Return the [x, y] coordinate for the center point of the cell that contains the specified text.  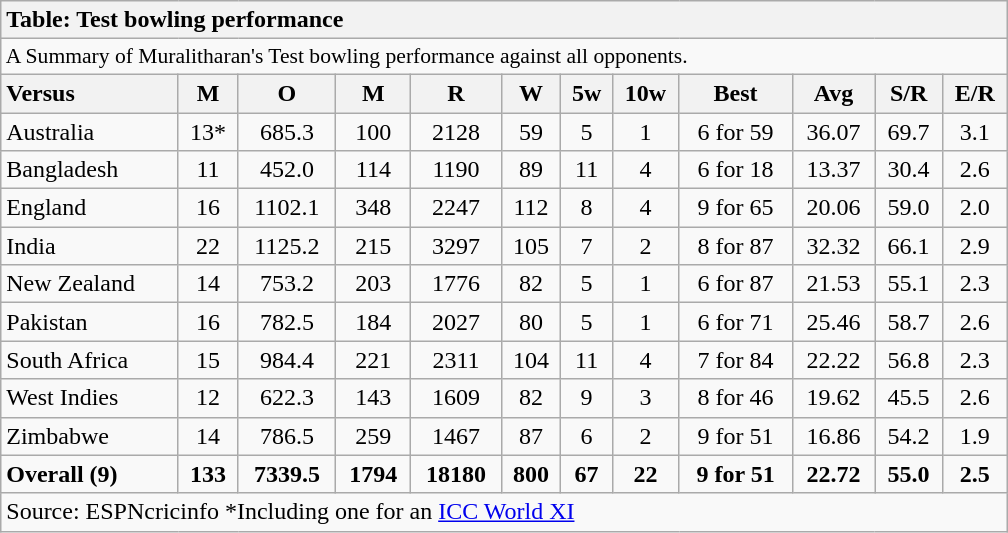
69.7 [908, 131]
6 for 59 [736, 131]
753.2 [287, 284]
Overall (9) [90, 474]
2311 [456, 360]
800 [531, 474]
259 [374, 436]
Best [736, 93]
100 [374, 131]
36.07 [834, 131]
685.3 [287, 131]
1794 [374, 474]
India [90, 246]
67 [586, 474]
22.72 [834, 474]
2.0 [974, 208]
221 [374, 360]
13* [208, 131]
1776 [456, 284]
143 [374, 398]
Source: ESPNcricinfo *Including one for an ICC World XI [504, 512]
622.3 [287, 398]
18180 [456, 474]
W [531, 93]
984.4 [287, 360]
7339.5 [287, 474]
New Zealand [90, 284]
203 [374, 284]
S/R [908, 93]
6 for 87 [736, 284]
452.0 [287, 170]
56.8 [908, 360]
Pakistan [90, 322]
104 [531, 360]
59 [531, 131]
22.22 [834, 360]
55.0 [908, 474]
87 [531, 436]
30.4 [908, 170]
9 for 65 [736, 208]
A Summary of Muralitharan's Test bowling performance against all opponents. [504, 57]
9 [586, 398]
7 for 84 [736, 360]
184 [374, 322]
South Africa [90, 360]
Australia [90, 131]
3297 [456, 246]
6 for 18 [736, 170]
1467 [456, 436]
20.06 [834, 208]
West Indies [90, 398]
Avg [834, 93]
13.37 [834, 170]
2.9 [974, 246]
1.9 [974, 436]
2128 [456, 131]
7 [586, 246]
45.5 [908, 398]
58.7 [908, 322]
80 [531, 322]
England [90, 208]
6 [586, 436]
8 [586, 208]
348 [374, 208]
215 [374, 246]
21.53 [834, 284]
782.5 [287, 322]
89 [531, 170]
Versus [90, 93]
R [456, 93]
3.1 [974, 131]
1125.2 [287, 246]
1190 [456, 170]
1609 [456, 398]
15 [208, 360]
3 [646, 398]
10w [646, 93]
Zimbabwe [90, 436]
8 for 46 [736, 398]
32.32 [834, 246]
2247 [456, 208]
66.1 [908, 246]
105 [531, 246]
55.1 [908, 284]
2027 [456, 322]
12 [208, 398]
Table: Test bowling performance [504, 20]
133 [208, 474]
Bangladesh [90, 170]
2.5 [974, 474]
54.2 [908, 436]
1102.1 [287, 208]
E/R [974, 93]
59.0 [908, 208]
6 for 71 [736, 322]
16.86 [834, 436]
5w [586, 93]
O [287, 93]
25.46 [834, 322]
114 [374, 170]
19.62 [834, 398]
786.5 [287, 436]
8 for 87 [736, 246]
112 [531, 208]
